Find where the given text appears and provide that cell's center as (X, Y) coordinate. 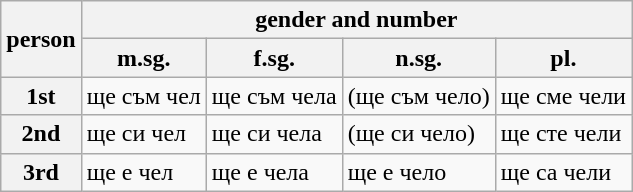
ще си чела (274, 134)
m.sg. (144, 58)
(ще си челo) (418, 134)
f.sg. (274, 58)
1st (41, 96)
2nd (41, 134)
ще съм чел (144, 96)
ще е чело (418, 172)
ще си чел (144, 134)
ще е чела (274, 172)
pl. (563, 58)
ще са чели (563, 172)
person (41, 39)
(ще съм чело) (418, 96)
ще сте чели (563, 134)
gender and number (356, 20)
ще е чел (144, 172)
n.sg. (418, 58)
3rd (41, 172)
ще съм чела (274, 96)
ще сме чели (563, 96)
